Output the [x, y] coordinate of the center of the cell containing the given text.  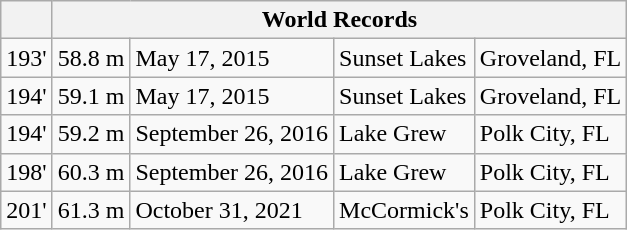
October 31, 2021 [232, 210]
World Records [340, 20]
201' [26, 210]
59.2 m [91, 134]
McCormick's [404, 210]
60.3 m [91, 172]
193' [26, 58]
59.1 m [91, 96]
198' [26, 172]
61.3 m [91, 210]
58.8 m [91, 58]
